Pinpoint the cell where the given text exists, returning its (x, y) midpoint coordinate. 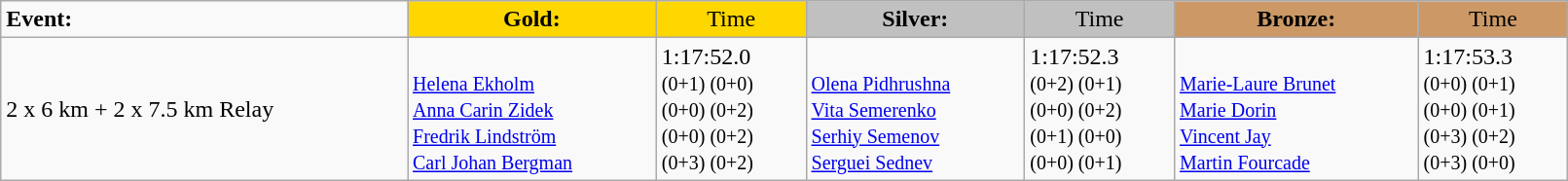
1:17:53.3(0+0) (0+1)(0+0) (0+1)(0+3) (0+2)(0+3) (0+0) (1493, 109)
Marie-Laure BrunetMarie DorinVincent JayMartin Fourcade (1296, 109)
1:17:52.3(0+2) (0+1)(0+0) (0+2)(0+1) (0+0)(0+0) (0+1) (1100, 109)
Helena EkholmAnna Carin ZidekFredrik LindströmCarl Johan Bergman (531, 109)
Gold: (531, 19)
2 x 6 km + 2 x 7.5 km Relay (204, 109)
1:17:52.0(0+1) (0+0)(0+0) (0+2)(0+0) (0+2)(0+3) (0+2) (731, 109)
Event: (204, 19)
Bronze: (1296, 19)
Silver: (915, 19)
Olena PidhrushnaVita SemerenkoSerhiy SemenovSerguei Sednev (915, 109)
